Extract the [X, Y] coordinate from the center of the cell holding the provided text.  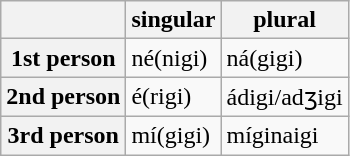
singular [174, 20]
ná(gigi) [284, 58]
míginaigi [284, 135]
plural [284, 20]
né(nigi) [174, 58]
mí(gigi) [174, 135]
3rd person [64, 135]
é(rigi) [174, 97]
2nd person [64, 97]
1st person [64, 58]
ádigi/adʒigi [284, 97]
